Determine the (x, y) coordinate at the center of the cell enclosing the given text.  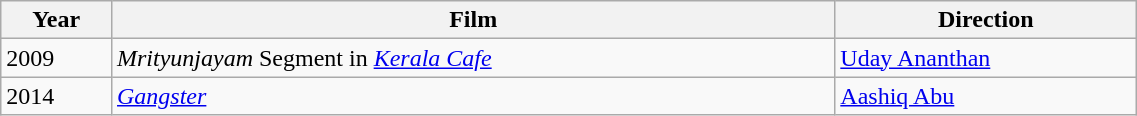
Direction (986, 20)
2009 (56, 58)
Uday Ananthan (986, 58)
Mrityunjayam Segment in Kerala Cafe (472, 58)
2014 (56, 96)
Film (472, 20)
Gangster (472, 96)
Aashiq Abu (986, 96)
Year (56, 20)
